Identify which cell holds the provided text, then report its [X, Y] central coordinate. 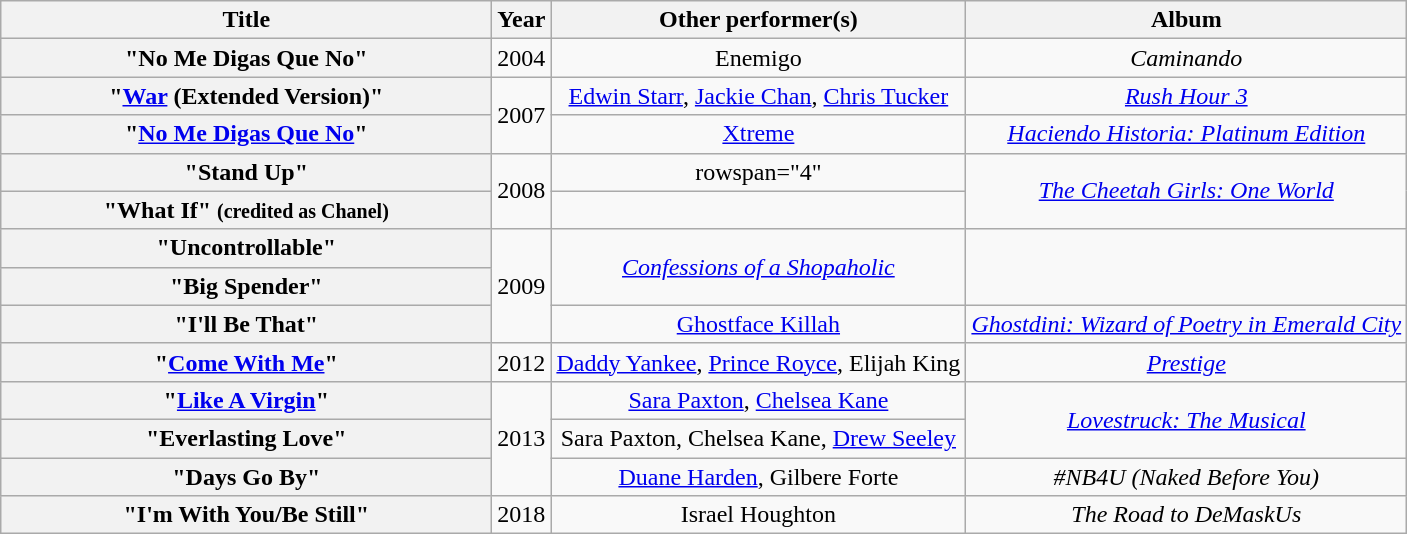
Ghostdini: Wizard of Poetry in Emerald City [1186, 324]
"War (Extended Version)" [246, 96]
2009 [522, 286]
2018 [522, 515]
Prestige [1186, 362]
"Come With Me" [246, 362]
"Like A Virgin" [246, 400]
Year [522, 20]
Daddy Yankee, Prince Royce, Elijah King [758, 362]
The Cheetah Girls: One World [1186, 191]
The Road to DeMaskUs [1186, 515]
"Days Go By" [246, 477]
"Everlasting Love" [246, 438]
2008 [522, 191]
Ghostface Killah [758, 324]
Sara Paxton, Chelsea Kane [758, 400]
"I'm With You/Be Still" [246, 515]
"Uncontrollable" [246, 248]
Haciendo Historia: Platinum Edition [1186, 134]
Caminando [1186, 58]
Rush Hour 3 [1186, 96]
"I'll Be That" [246, 324]
Edwin Starr, Jackie Chan, Chris Tucker [758, 96]
rowspan="4" [758, 172]
Enemigo [758, 58]
Duane Harden, Gilbere Forte [758, 477]
#NB4U (Naked Before You) [1186, 477]
Confessions of a Shopaholic [758, 267]
Israel Houghton [758, 515]
"Big Spender" [246, 286]
2004 [522, 58]
2013 [522, 438]
2007 [522, 115]
Other performer(s) [758, 20]
2012 [522, 362]
Album [1186, 20]
Xtreme [758, 134]
Title [246, 20]
Sara Paxton, Chelsea Kane, Drew Seeley [758, 438]
Lovestruck: The Musical [1186, 419]
"Stand Up" [246, 172]
"What If" (credited as Chanel) [246, 210]
